Search for the cell housing the specified text and yield its (X, Y) center coordinate. 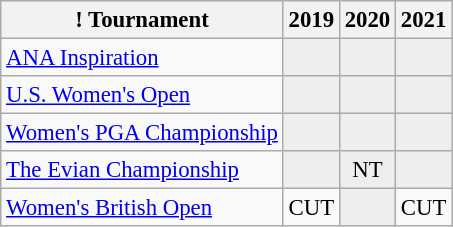
2020 (367, 20)
2019 (311, 20)
The Evian Championship (142, 170)
NT (367, 170)
! Tournament (142, 20)
U.S. Women's Open (142, 95)
2021 (424, 20)
Women's PGA Championship (142, 133)
ANA Inspiration (142, 58)
Women's British Open (142, 208)
